Return the (X, Y) coordinate for the center point of the cell that contains the specified text.  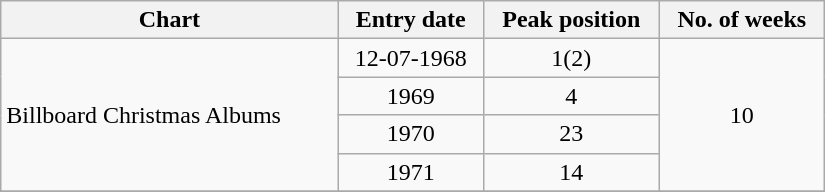
Peak position (571, 20)
14 (571, 172)
Billboard Christmas Albums (170, 115)
Chart (170, 20)
Entry date (410, 20)
1969 (410, 96)
23 (571, 134)
10 (742, 115)
1(2) (571, 58)
4 (571, 96)
12-07-1968 (410, 58)
No. of weeks (742, 20)
1971 (410, 172)
1970 (410, 134)
